Output the (X, Y) coordinate of the center of the cell containing the given text.  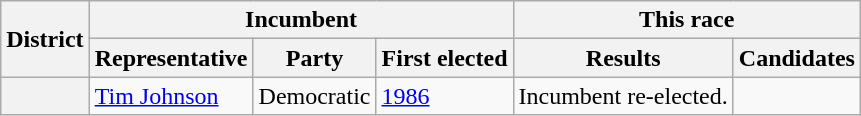
Party (314, 58)
First elected (444, 58)
Tim Johnson (171, 96)
Incumbent re-elected. (623, 96)
Democratic (314, 96)
Representative (171, 58)
Results (623, 58)
Candidates (796, 58)
District (45, 39)
1986 (444, 96)
Incumbent (301, 20)
This race (686, 20)
